From the cell containing the given text, extract its center point as [x, y] coordinate. 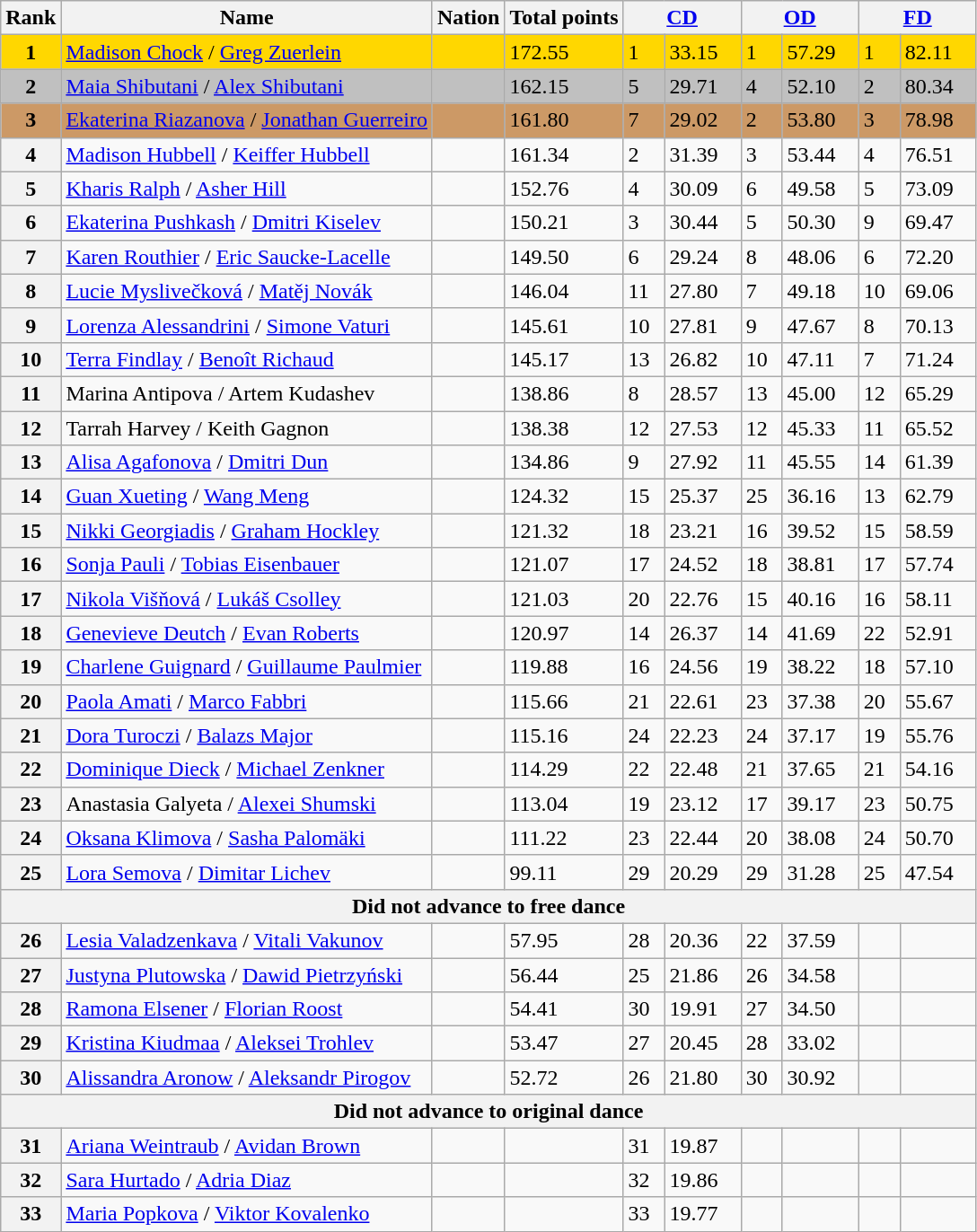
21.86 [702, 974]
53.44 [821, 154]
Ekaterina Pushkash / Dmitri Kiselev [247, 223]
121.07 [564, 565]
Rank [31, 18]
47.67 [821, 325]
Madison Chock / Greg Zuerlein [247, 52]
OD [799, 18]
56.44 [564, 974]
23.12 [702, 804]
58.11 [937, 599]
Did not advance to original dance [488, 1112]
115.66 [564, 701]
Total points [564, 18]
37.38 [821, 701]
55.67 [937, 701]
Nikola Višňová / Lukáš Csolley [247, 599]
37.59 [821, 940]
29.71 [702, 86]
28.57 [702, 393]
45.55 [821, 462]
Charlene Guignard / Guillaume Paulmier [247, 667]
FD [918, 18]
119.88 [564, 667]
Dora Turoczi / Balazs Major [247, 735]
65.52 [937, 428]
37.65 [821, 770]
31.28 [821, 872]
30.09 [702, 189]
20.45 [702, 1043]
Nation [468, 18]
47.54 [937, 872]
Terra Findlay / Benoît Richaud [247, 359]
38.08 [821, 838]
146.04 [564, 291]
19.77 [702, 1214]
114.29 [564, 770]
145.61 [564, 325]
57.10 [937, 667]
34.50 [821, 1009]
Guan Xueting / Wang Meng [247, 497]
121.03 [564, 599]
22.76 [702, 599]
52.10 [821, 86]
53.80 [821, 120]
31.39 [702, 154]
172.55 [564, 52]
Anastasia Galyeta / Alexei Shumski [247, 804]
19.91 [702, 1009]
Name [247, 18]
Maia Shibutani / Alex Shibutani [247, 86]
Lorenza Alessandrini / Simone Vaturi [247, 325]
20.36 [702, 940]
23.21 [702, 531]
22.61 [702, 701]
54.41 [564, 1009]
69.47 [937, 223]
Dominique Dieck / Michael Zenkner [247, 770]
Madison Hubbell / Keiffer Hubbell [247, 154]
138.86 [564, 393]
38.81 [821, 565]
Karen Routhier / Eric Saucke-Lacelle [247, 257]
21.80 [702, 1078]
65.29 [937, 393]
113.04 [564, 804]
Justyna Plutowska / Dawid Pietrzyński [247, 974]
152.76 [564, 189]
39.17 [821, 804]
82.11 [937, 52]
26.82 [702, 359]
57.74 [937, 565]
Marina Antipova / Artem Kudashev [247, 393]
145.17 [564, 359]
Lucie Myslivečková / Matěj Novák [247, 291]
49.58 [821, 189]
27.53 [702, 428]
Lesia Valadzenkava / Vitali Vakunov [247, 940]
Kharis Ralph / Asher Hill [247, 189]
30.44 [702, 223]
22.23 [702, 735]
CD [682, 18]
49.18 [821, 291]
121.32 [564, 531]
36.16 [821, 497]
149.50 [564, 257]
54.16 [937, 770]
20.29 [702, 872]
34.58 [821, 974]
69.06 [937, 291]
52.72 [564, 1078]
48.06 [821, 257]
161.80 [564, 120]
26.37 [702, 633]
57.95 [564, 940]
161.34 [564, 154]
30.92 [821, 1078]
124.32 [564, 497]
162.15 [564, 86]
Lora Semova / Dimitar Lichev [247, 872]
47.11 [821, 359]
Genevieve Deutch / Evan Roberts [247, 633]
52.91 [937, 633]
24.52 [702, 565]
22.44 [702, 838]
62.79 [937, 497]
115.16 [564, 735]
78.98 [937, 120]
72.20 [937, 257]
138.38 [564, 428]
76.51 [937, 154]
41.69 [821, 633]
Nikki Georgiadis / Graham Hockley [247, 531]
50.70 [937, 838]
Tarrah Harvey / Keith Gagnon [247, 428]
99.11 [564, 872]
Paola Amati / Marco Fabbri [247, 701]
Ramona Elsener / Florian Roost [247, 1009]
27.80 [702, 291]
Oksana Klimova / Sasha Palomäki [247, 838]
Sara Hurtado / Adria Diaz [247, 1180]
39.52 [821, 531]
73.09 [937, 189]
45.00 [821, 393]
29.24 [702, 257]
Sonja Pauli / Tobias Eisenbauer [247, 565]
40.16 [821, 599]
37.17 [821, 735]
Ariana Weintraub / Avidan Brown [247, 1146]
150.21 [564, 223]
24.56 [702, 667]
19.87 [702, 1146]
50.30 [821, 223]
Alisa Agafonova / Dmitri Dun [247, 462]
53.47 [564, 1043]
45.33 [821, 428]
Ekaterina Riazanova / Jonathan Guerreiro [247, 120]
38.22 [821, 667]
Maria Popkova / Viktor Kovalenko [247, 1214]
25.37 [702, 497]
27.81 [702, 325]
58.59 [937, 531]
19.86 [702, 1180]
50.75 [937, 804]
71.24 [937, 359]
22.48 [702, 770]
33.02 [821, 1043]
80.34 [937, 86]
27.92 [702, 462]
Did not advance to free dance [488, 906]
134.86 [564, 462]
33.15 [702, 52]
55.76 [937, 735]
70.13 [937, 325]
Kristina Kiudmaa / Aleksei Trohlev [247, 1043]
120.97 [564, 633]
Alissandra Aronow / Aleksandr Pirogov [247, 1078]
111.22 [564, 838]
61.39 [937, 462]
57.29 [821, 52]
29.02 [702, 120]
